Search for the cell housing the specified text and yield its (x, y) center coordinate. 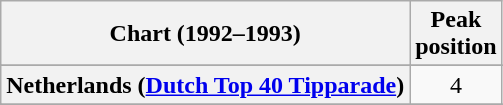
Netherlands (Dutch Top 40 Tipparade) (206, 85)
Peakposition (456, 34)
Chart (1992–1993) (206, 34)
4 (456, 85)
